Output the (X, Y) coordinate of the center of the cell containing the given text.  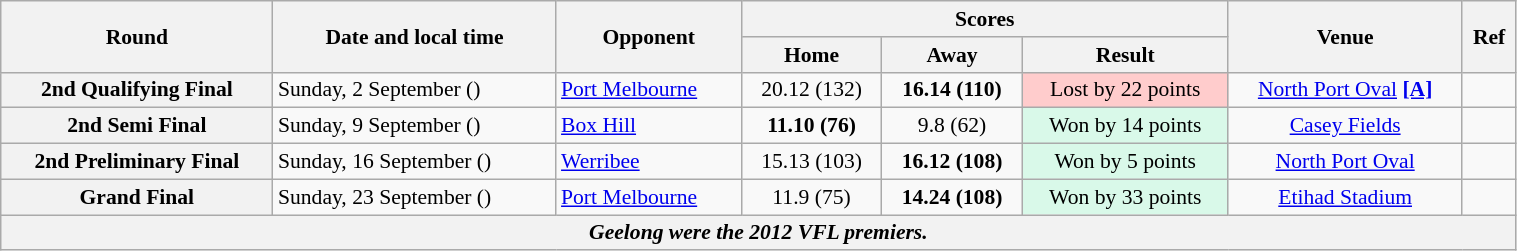
North Port Oval (1345, 162)
Away (952, 55)
Scores (984, 19)
11.9 (75) (811, 197)
Result (1125, 55)
16.12 (108) (952, 162)
15.13 (103) (811, 162)
Geelong were the 2012 VFL premiers. (758, 233)
2nd Preliminary Final (137, 162)
20.12 (132) (811, 90)
2nd Qualifying Final (137, 90)
Sunday, 9 September () (414, 126)
Sunday, 2 September () (414, 90)
Opponent (648, 36)
Ref (1489, 36)
Won by 14 points (1125, 126)
Venue (1345, 36)
14.24 (108) (952, 197)
Won by 5 points (1125, 162)
2nd Semi Final (137, 126)
Casey Fields (1345, 126)
Grand Final (137, 197)
North Port Oval [A] (1345, 90)
Etihad Stadium (1345, 197)
Sunday, 16 September () (414, 162)
Home (811, 55)
Date and local time (414, 36)
Werribee (648, 162)
Sunday, 23 September () (414, 197)
Lost by 22 points (1125, 90)
Box Hill (648, 126)
Round (137, 36)
16.14 (110) (952, 90)
11.10 (76) (811, 126)
Won by 33 points (1125, 197)
9.8 (62) (952, 126)
